Capture the cell that displays the provided text and extract its (x, y) central coordinate. 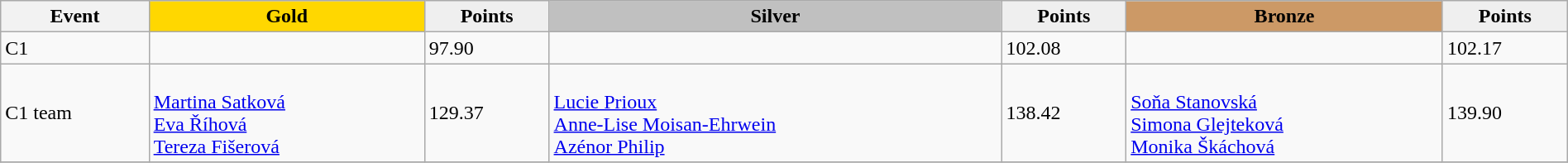
Bronze (1285, 17)
102.08 (1064, 48)
Silver (776, 17)
Event (74, 17)
97.90 (486, 48)
Soňa StanovskáSimona GlejtekováMonika Škáchová (1285, 113)
Lucie PriouxAnne-Lise Moisan-EhrweinAzénor Philip (776, 113)
139.90 (1505, 113)
C1 team (74, 113)
Gold (286, 17)
Martina SatkováEva ŘíhováTereza Fišerová (286, 113)
C1 (74, 48)
129.37 (486, 113)
102.17 (1505, 48)
138.42 (1064, 113)
